Locate the cell with the specified text and output its [x, y] center coordinate. 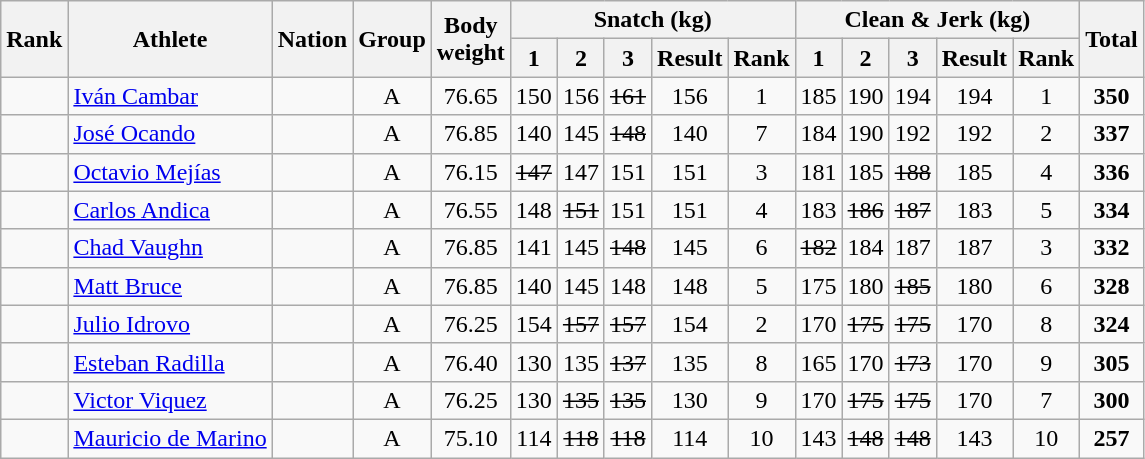
150 [534, 96]
76.15 [470, 172]
328 [1112, 286]
Mauricio de Marino [170, 438]
Nation [312, 39]
305 [1112, 362]
181 [818, 172]
173 [912, 362]
Snatch (kg) [652, 20]
Julio Idrovo [170, 324]
186 [866, 210]
76.55 [470, 210]
332 [1112, 248]
Athlete [170, 39]
188 [912, 172]
141 [534, 248]
Clean & Jerk (kg) [938, 20]
José Ocando [170, 134]
336 [1112, 172]
161 [628, 96]
334 [1112, 210]
Group [392, 39]
300 [1112, 400]
Chad Vaughn [170, 248]
Carlos Andica [170, 210]
Matt Bruce [170, 286]
137 [628, 362]
Total [1112, 39]
324 [1112, 324]
Victor Viquez [170, 400]
165 [818, 362]
Esteban Radilla [170, 362]
75.10 [470, 438]
76.65 [470, 96]
182 [818, 248]
337 [1112, 134]
Octavio Mejías [170, 172]
257 [1112, 438]
Iván Cambar [170, 96]
Bodyweight [470, 39]
350 [1112, 96]
76.40 [470, 362]
